Search for the cell housing the specified text and yield its (X, Y) center coordinate. 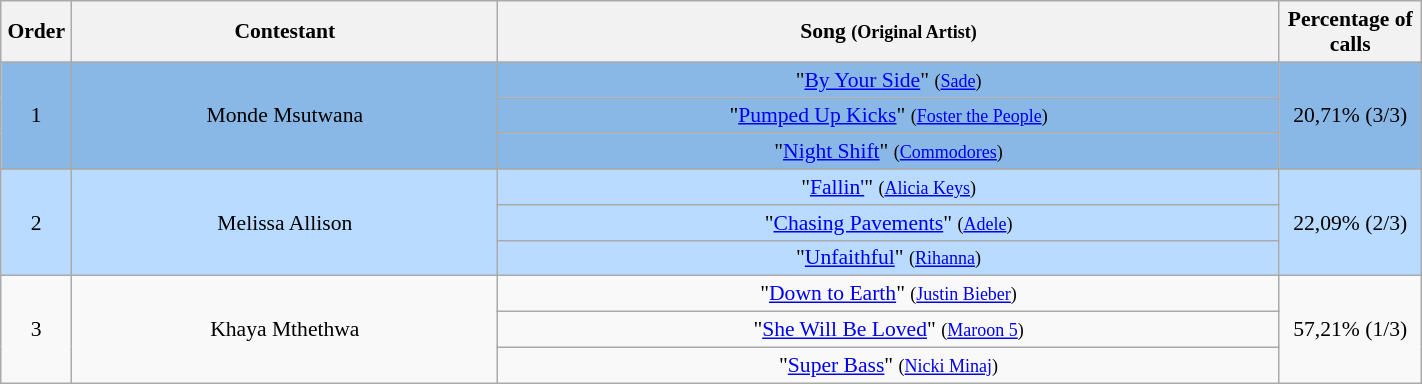
"Chasing Pavements" (Adele) (888, 223)
"Pumped Up Kicks" (Foster the People) (888, 116)
Song (Original Artist) (888, 32)
57,21% (1/3) (1350, 330)
Order (36, 32)
"Night Shift" (Commodores) (888, 152)
3 (36, 330)
Percentage of calls (1350, 32)
22,09% (2/3) (1350, 222)
Melissa Allison (285, 222)
Khaya Mthethwa (285, 330)
"Down to Earth" (Justin Bieber) (888, 294)
"Unfaithful" (Rihanna) (888, 258)
"By Your Side" (Sade) (888, 80)
1 (36, 116)
Monde Msutwana (285, 116)
Contestant (285, 32)
"Fallin'" (Alicia Keys) (888, 187)
20,71% (3/3) (1350, 116)
"She Will Be Loved" (Maroon 5) (888, 330)
2 (36, 222)
"Super Bass" (Nicki Minaj) (888, 365)
